Detect which cell encompasses the target text, then output its (X, Y) center coordinate. 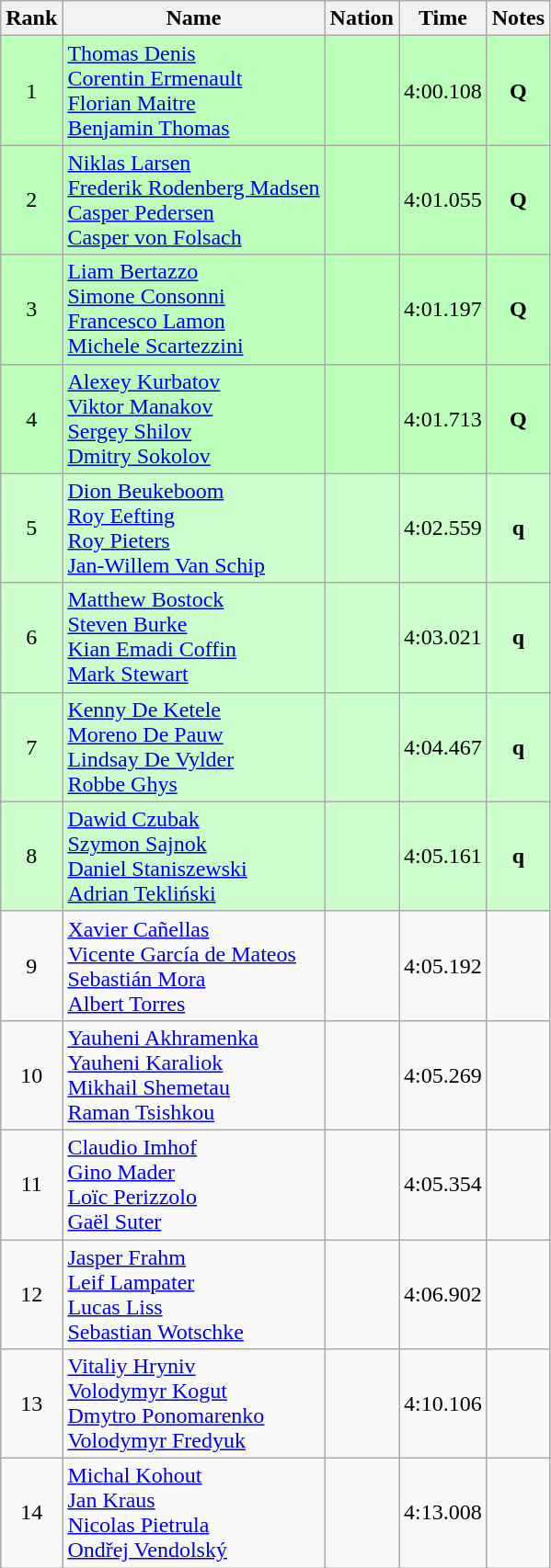
Thomas DenisCorentin ErmenaultFlorian MaitreBenjamin Thomas (193, 90)
1 (31, 90)
Jasper FrahmLeif LampaterLucas LissSebastian Wotschke (193, 1294)
Xavier CañellasVicente García de MateosSebastián MoraAlbert Torres (193, 965)
Liam BertazzoSimone ConsonniFrancesco LamonMichele Scartezzini (193, 309)
4:05.354 (443, 1184)
3 (31, 309)
4:02.559 (443, 528)
8 (31, 857)
6 (31, 638)
Matthew BostockSteven BurkeKian Emadi CoffinMark Stewart (193, 638)
14 (31, 1513)
Time (443, 18)
10 (31, 1075)
13 (31, 1404)
5 (31, 528)
4:03.021 (443, 638)
4:01.713 (443, 419)
4:06.902 (443, 1294)
4:10.106 (443, 1404)
Rank (31, 18)
4:01.055 (443, 200)
4:00.108 (443, 90)
7 (31, 746)
2 (31, 200)
Michal KohoutJan KrausNicolas PietrulaOndřej Vendolský (193, 1513)
Claudio ImhofGino MaderLoïc PerizzoloGaël Suter (193, 1184)
Niklas LarsenFrederik Rodenberg MadsenCasper PedersenCasper von Folsach (193, 200)
4:04.467 (443, 746)
4:01.197 (443, 309)
Vitaliy HrynivVolodymyr KogutDmytro PonomarenkoVolodymyr Fredyuk (193, 1404)
Name (193, 18)
12 (31, 1294)
Yauheni AkhramenkaYauheni KaraliokMikhail ShemetauRaman Tsishkou (193, 1075)
Notes (518, 18)
4 (31, 419)
9 (31, 965)
Dion BeukeboomRoy EeftingRoy PietersJan-Willem Van Schip (193, 528)
Nation (362, 18)
Kenny De KeteleMoreno De PauwLindsay De VylderRobbe Ghys (193, 746)
4:05.192 (443, 965)
4:05.269 (443, 1075)
Dawid CzubakSzymon SajnokDaniel StaniszewskiAdrian Tekliński (193, 857)
4:13.008 (443, 1513)
4:05.161 (443, 857)
Alexey KurbatovViktor ManakovSergey ShilovDmitry Sokolov (193, 419)
11 (31, 1184)
